Detect which cell encompasses the target text, then output its [x, y] center coordinate. 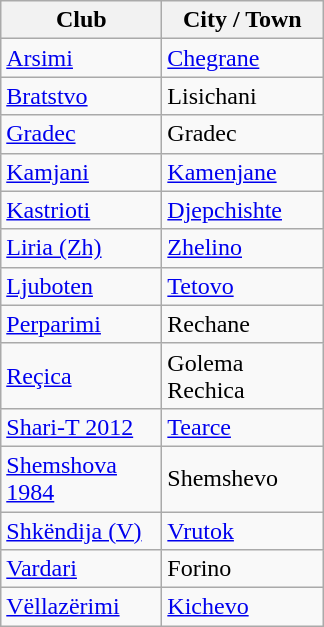
Vardari [82, 569]
Tetovo [242, 286]
Club [82, 20]
Arsimi [82, 58]
Reçica [82, 376]
Kastrioti [82, 210]
Kamenjane [242, 172]
City / Town [242, 20]
Liria (Zh) [82, 248]
Vrutok [242, 531]
Vëllazërimi [82, 607]
Shemshova 1984 [82, 478]
Shemshevo [242, 478]
Forino [242, 569]
Ljuboten [82, 286]
Kamjani [82, 172]
Kichevo [242, 607]
Lisichani [242, 96]
Bratstvo [82, 96]
Zhelino [242, 248]
Rechane [242, 324]
Djepchishte [242, 210]
Tearce [242, 427]
Shkëndija (V) [82, 531]
Shari-T 2012 [82, 427]
Perparimi [82, 324]
Golema Rechica [242, 376]
Chegrane [242, 58]
